Locate the cell with the specified text and output its (X, Y) center coordinate. 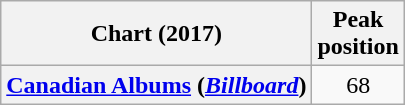
Canadian Albums (Billboard) (156, 85)
Chart (2017) (156, 34)
68 (358, 85)
Peakposition (358, 34)
